Detect which cell encompasses the target text, then output its (X, Y) center coordinate. 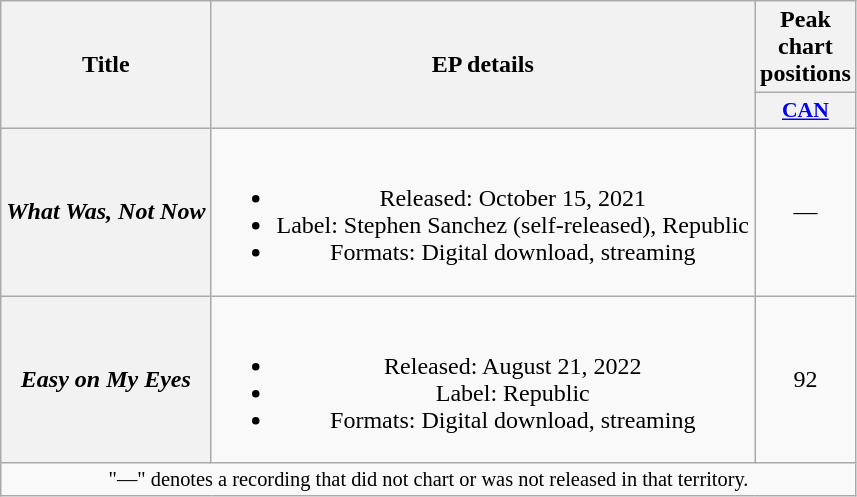
CAN (806, 111)
Released: August 21, 2022Label: RepublicFormats: Digital download, streaming (483, 380)
— (806, 212)
Title (106, 65)
What Was, Not Now (106, 212)
"—" denotes a recording that did not chart or was not released in that territory. (429, 480)
Released: October 15, 2021Label: Stephen Sanchez (self-released), RepublicFormats: Digital download, streaming (483, 212)
EP details (483, 65)
Easy on My Eyes (106, 380)
92 (806, 380)
Peak chart positions (806, 47)
